From the cell containing the given text, extract its center point as (x, y) coordinate. 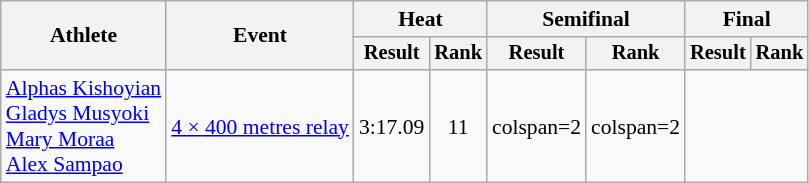
Heat (420, 19)
Athlete (84, 36)
Alphas Kishoyian Gladys Musyoki Mary Moraa Alex Sampao (84, 126)
Semifinal (586, 19)
4 × 400 metres relay (260, 126)
Event (260, 36)
3:17.09 (392, 126)
Final (746, 19)
11 (458, 126)
